Pinpoint the cell where the given text exists, returning its [X, Y] midpoint coordinate. 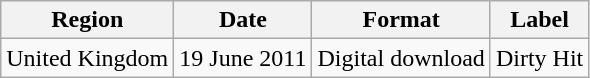
Format [401, 20]
Digital download [401, 58]
19 June 2011 [243, 58]
Dirty Hit [539, 58]
United Kingdom [88, 58]
Region [88, 20]
Date [243, 20]
Label [539, 20]
